Determine the (X, Y) coordinate at the center of the cell enclosing the given text.  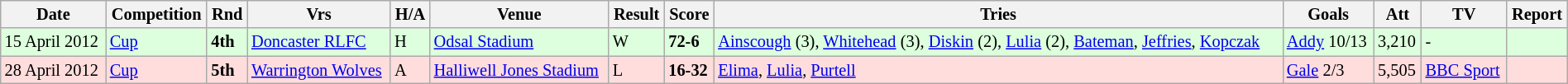
BBC Sport (1464, 70)
Vrs (319, 14)
5th (227, 70)
Att (1398, 14)
Elima, Lulia, Purtell (998, 70)
Report (1537, 14)
72-6 (689, 42)
L (637, 70)
Tries (998, 14)
Competition (156, 14)
Odsal Stadium (519, 42)
5,505 (1398, 70)
Goals (1328, 14)
Ainscough (3), Whitehead (3), Diskin (2), Lulia (2), Bateman, Jeffries, Kopczak (998, 42)
3,210 (1398, 42)
Date (53, 14)
Result (637, 14)
H/A (410, 14)
Halliwell Jones Stadium (519, 70)
Gale 2/3 (1328, 70)
4th (227, 42)
Venue (519, 14)
Addy 10/13 (1328, 42)
28 April 2012 (53, 70)
Score (689, 14)
Rnd (227, 14)
H (410, 42)
W (637, 42)
Doncaster RLFC (319, 42)
A (410, 70)
16-32 (689, 70)
15 April 2012 (53, 42)
Warrington Wolves (319, 70)
TV (1464, 14)
- (1464, 42)
